Locate the cell with the specified text and output its [x, y] center coordinate. 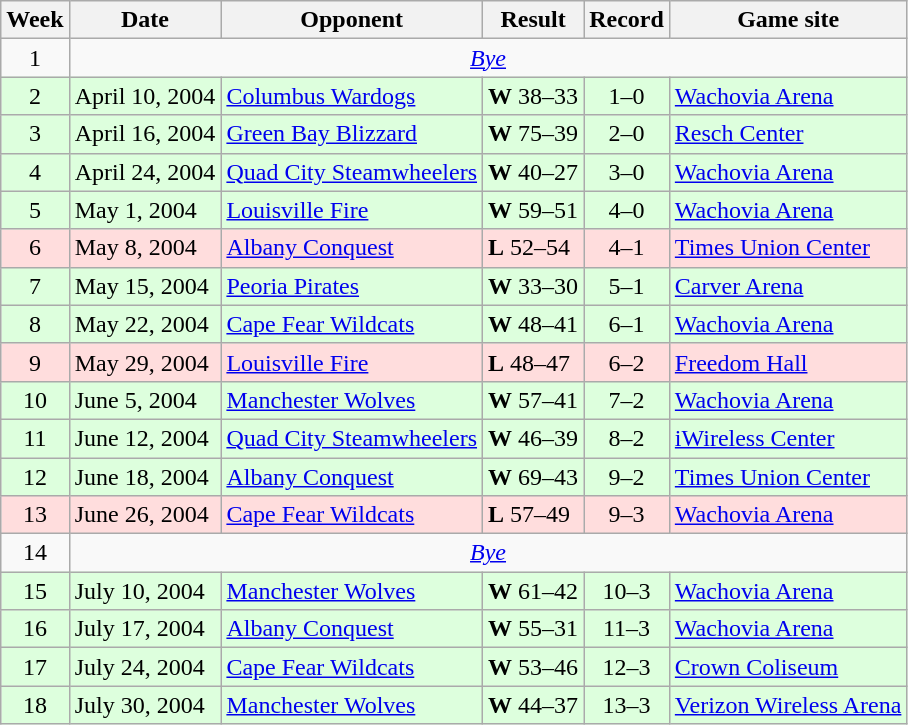
W 55–31 [534, 629]
Green Bay Blizzard [352, 134]
2–0 [627, 134]
7–2 [627, 400]
Result [534, 20]
4 [35, 172]
May 15, 2004 [145, 286]
W 59–51 [534, 210]
Game site [788, 20]
W 44–37 [534, 705]
9–2 [627, 477]
W 48–41 [534, 324]
4–1 [627, 248]
8 [35, 324]
4–0 [627, 210]
iWireless Center [788, 438]
Week [35, 20]
W 33–30 [534, 286]
L 57–49 [534, 515]
5–1 [627, 286]
July 17, 2004 [145, 629]
June 26, 2004 [145, 515]
May 8, 2004 [145, 248]
June 5, 2004 [145, 400]
14 [35, 553]
16 [35, 629]
April 16, 2004 [145, 134]
6 [35, 248]
12 [35, 477]
6–2 [627, 362]
L 52–54 [534, 248]
June 12, 2004 [145, 438]
12–3 [627, 667]
3–0 [627, 172]
17 [35, 667]
Record [627, 20]
1–0 [627, 96]
1 [35, 58]
7 [35, 286]
Opponent [352, 20]
11 [35, 438]
8–2 [627, 438]
Freedom Hall [788, 362]
2 [35, 96]
April 24, 2004 [145, 172]
July 24, 2004 [145, 667]
Columbus Wardogs [352, 96]
Carver Arena [788, 286]
June 18, 2004 [145, 477]
W 69–43 [534, 477]
W 75–39 [534, 134]
10 [35, 400]
Verizon Wireless Arena [788, 705]
May 22, 2004 [145, 324]
Peoria Pirates [352, 286]
July 10, 2004 [145, 591]
L 48–47 [534, 362]
Crown Coliseum [788, 667]
9 [35, 362]
6–1 [627, 324]
3 [35, 134]
13 [35, 515]
May 29, 2004 [145, 362]
W 46–39 [534, 438]
10–3 [627, 591]
July 30, 2004 [145, 705]
W 38–33 [534, 96]
W 57–41 [534, 400]
5 [35, 210]
May 1, 2004 [145, 210]
Resch Center [788, 134]
W 61–42 [534, 591]
11–3 [627, 629]
April 10, 2004 [145, 96]
W 53–46 [534, 667]
18 [35, 705]
13–3 [627, 705]
W 40–27 [534, 172]
Date [145, 20]
15 [35, 591]
9–3 [627, 515]
